Find where the given text appears and provide that cell's center as [X, Y] coordinate. 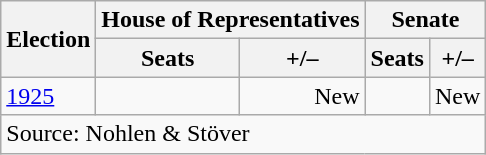
House of Representatives [230, 20]
Election [48, 39]
1925 [48, 96]
Senate [426, 20]
Source: Nohlen & Stöver [244, 134]
